Return [X, Y] of the center of cell containing provided text 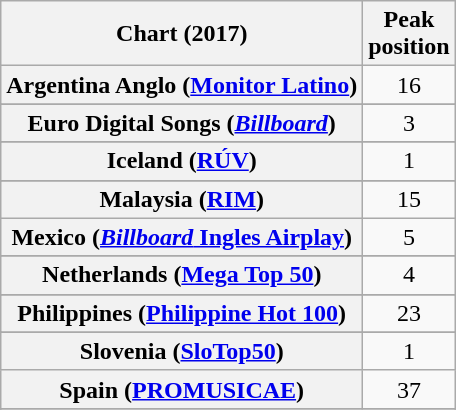
Netherlands (Mega Top 50) [182, 275]
Spain (PROMUSICAE) [182, 389]
Malaysia (RIM) [182, 199]
15 [409, 199]
23 [409, 313]
Mexico (Billboard Ingles Airplay) [182, 237]
Argentina Anglo (Monitor Latino) [182, 85]
Slovenia (SloTop50) [182, 351]
Chart (2017) [182, 34]
Euro Digital Songs (Billboard) [182, 123]
3 [409, 123]
16 [409, 85]
5 [409, 237]
37 [409, 389]
Peak position [409, 34]
Philippines (Philippine Hot 100) [182, 313]
4 [409, 275]
Iceland (RÚV) [182, 161]
